For the text-containing cell, return its midpoint in (x, y) coordinate format. 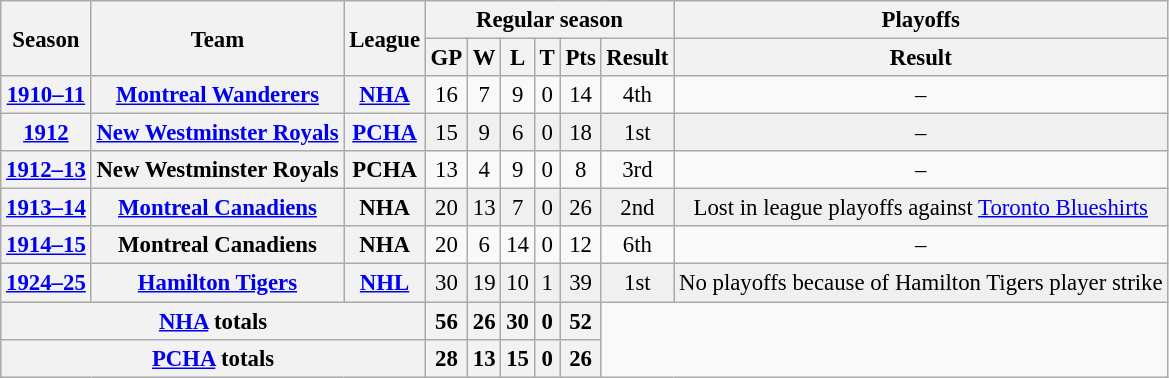
NHL (384, 283)
1912–13 (46, 170)
1912 (46, 133)
GP (446, 58)
No playoffs because of Hamilton Tigers player strike (921, 283)
6th (638, 245)
Montreal Wanderers (218, 95)
4th (638, 95)
39 (580, 283)
8 (580, 170)
Lost in league playoffs against Toronto Blueshirts (921, 208)
2nd (638, 208)
1910–11 (46, 95)
Playoffs (921, 20)
W (484, 58)
T (547, 58)
16 (446, 95)
12 (580, 245)
52 (580, 321)
10 (518, 283)
NHA totals (214, 321)
1 (547, 283)
Pts (580, 58)
1914–15 (46, 245)
Season (46, 38)
League (384, 38)
Hamilton Tigers (218, 283)
PCHA totals (214, 358)
1924–25 (46, 283)
56 (446, 321)
Regular season (549, 20)
Team (218, 38)
18 (580, 133)
4 (484, 170)
1913–14 (46, 208)
28 (446, 358)
L (518, 58)
3rd (638, 170)
19 (484, 283)
